Pinpoint the cell where the given text exists, returning its [x, y] midpoint coordinate. 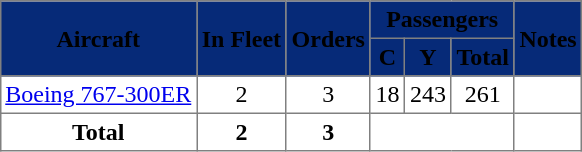
Aircraft [98, 38]
Y [428, 57]
In Fleet [242, 38]
18 [387, 95]
Notes [548, 38]
Passengers [442, 20]
Boeing 767-300ER [98, 95]
261 [482, 95]
243 [428, 95]
Orders [328, 38]
C [387, 57]
